Search for the cell housing the specified text and yield its [x, y] center coordinate. 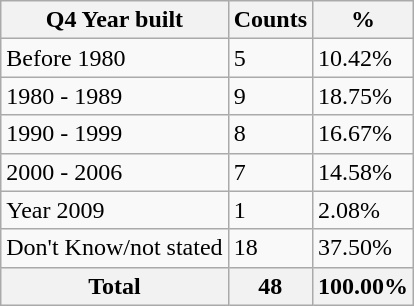
100.00% [364, 286]
14.58% [364, 172]
2.08% [364, 210]
18 [270, 248]
1990 - 1999 [114, 134]
Before 1980 [114, 58]
Q4 Year built [114, 20]
Don't Know/not stated [114, 248]
8 [270, 134]
37.50% [364, 248]
Total [114, 286]
18.75% [364, 96]
10.42% [364, 58]
Counts [270, 20]
2000 - 2006 [114, 172]
16.67% [364, 134]
Year 2009 [114, 210]
1 [270, 210]
7 [270, 172]
5 [270, 58]
9 [270, 96]
48 [270, 286]
1980 - 1989 [114, 96]
% [364, 20]
